For the text-containing cell, return its midpoint in [X, Y] coordinate format. 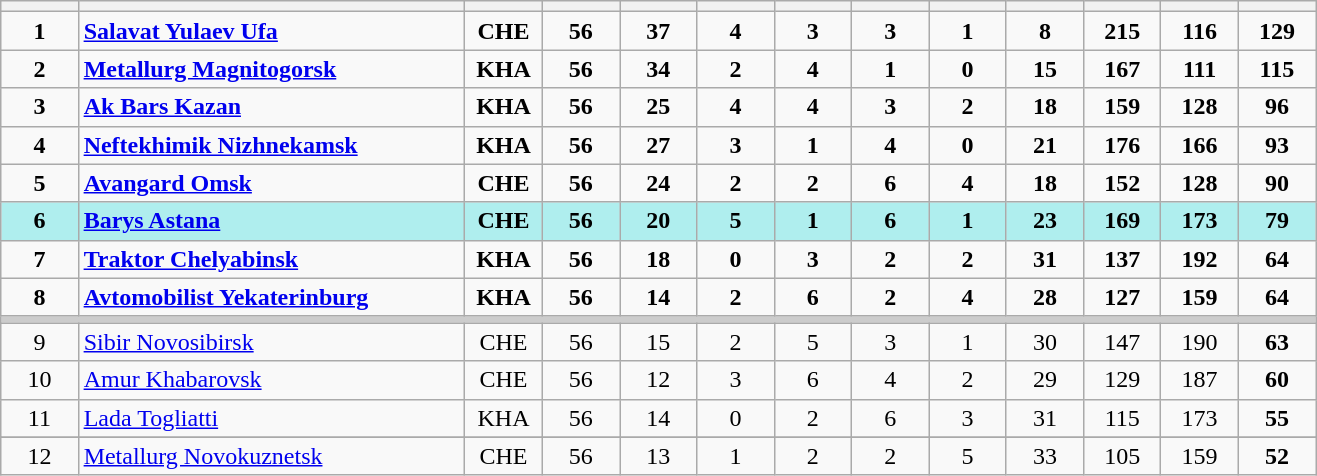
27 [658, 145]
33 [1044, 456]
20 [658, 221]
96 [1276, 107]
169 [1122, 221]
7 [40, 259]
Barys Astana [272, 221]
190 [1200, 342]
116 [1200, 31]
55 [1276, 418]
21 [1044, 145]
37 [658, 31]
90 [1276, 183]
23 [1044, 221]
127 [1122, 297]
25 [658, 107]
Salavat Yulaev Ufa [272, 31]
192 [1200, 259]
Amur Khabarovsk [272, 380]
93 [1276, 145]
105 [1122, 456]
52 [1276, 456]
13 [658, 456]
60 [1276, 380]
Sibir Novosibirsk [272, 342]
166 [1200, 145]
215 [1122, 31]
28 [1044, 297]
10 [40, 380]
Metallurg Novokuznetsk [272, 456]
Traktor Chelyabinsk [272, 259]
29 [1044, 380]
Metallurg Magnitogorsk [272, 69]
187 [1200, 380]
24 [658, 183]
Ak Bars Kazan [272, 107]
147 [1122, 342]
176 [1122, 145]
111 [1200, 69]
152 [1122, 183]
Avangard Omsk [272, 183]
79 [1276, 221]
Avtomobilist Yekaterinburg [272, 297]
11 [40, 418]
63 [1276, 342]
Neftekhimik Nizhnekamsk [272, 145]
9 [40, 342]
137 [1122, 259]
30 [1044, 342]
34 [658, 69]
Lada Togliatti [272, 418]
167 [1122, 69]
